Provide the (X, Y) coordinate of the cell's center where the given text is located.  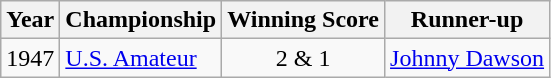
Winning Score (304, 20)
Johnny Dawson (468, 58)
Year (30, 20)
1947 (30, 58)
2 & 1 (304, 58)
U.S. Amateur (141, 58)
Runner-up (468, 20)
Championship (141, 20)
